Locate the cell with the specified text and output its [x, y] center coordinate. 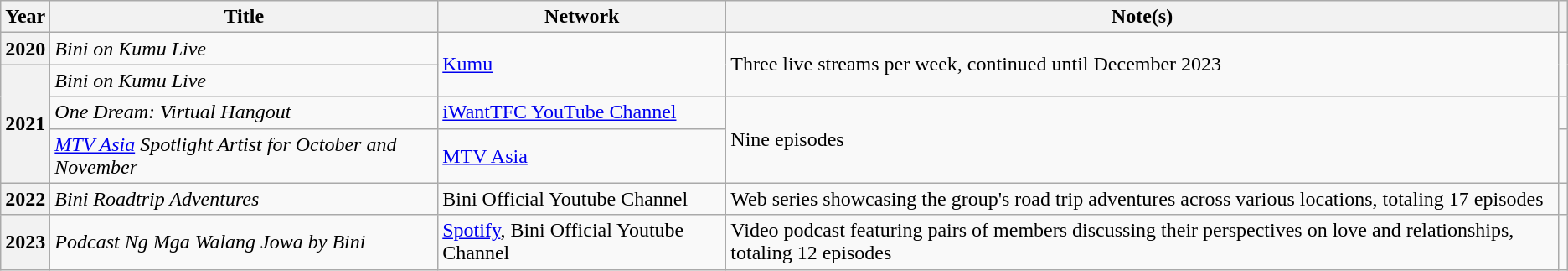
MTV Asia Spotlight Artist for October and November [245, 156]
Bini Roadtrip Adventures [245, 199]
2020 [25, 49]
Podcast Ng Mga Walang Jowa by Bini [245, 242]
Network [582, 17]
Nine episodes [1142, 139]
Spotify, Bini Official Youtube Channel [582, 242]
Note(s) [1142, 17]
Bini Official Youtube Channel [582, 199]
Title [245, 17]
Video podcast featuring pairs of members discussing their perspectives on love and relationships, totaling 12 episodes [1142, 242]
MTV Asia [582, 156]
2022 [25, 199]
iWantTFC YouTube Channel [582, 112]
2021 [25, 124]
Year [25, 17]
Three live streams per week, continued until December 2023 [1142, 65]
Web series showcasing the group's road trip adventures across various locations, totaling 17 episodes [1142, 199]
2023 [25, 242]
Kumu [582, 65]
One Dream: Virtual Hangout [245, 112]
